Capture the cell that displays the provided text and extract its [X, Y] central coordinate. 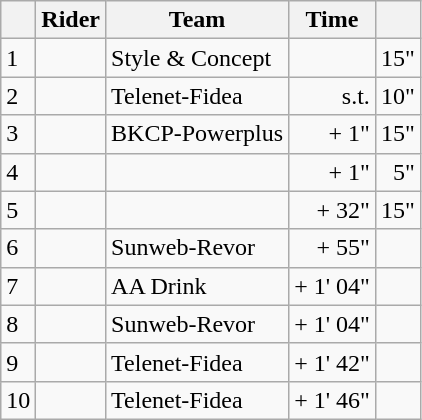
Rider [71, 20]
10 [18, 400]
3 [18, 134]
5 [18, 210]
4 [18, 172]
2 [18, 96]
Time [332, 20]
10" [398, 96]
s.t. [332, 96]
AA Drink [198, 286]
Style & Concept [198, 58]
1 [18, 58]
6 [18, 248]
Team [198, 20]
9 [18, 362]
8 [18, 324]
BKCP-Powerplus [198, 134]
+ 55" [332, 248]
+ 1' 42" [332, 362]
+ 32" [332, 210]
5" [398, 172]
+ 1' 46" [332, 400]
7 [18, 286]
